Search for the cell housing the specified text and yield its (x, y) center coordinate. 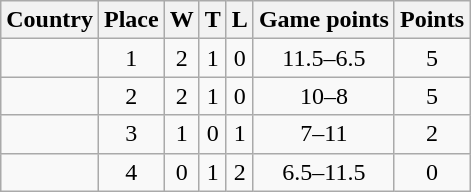
Country (50, 20)
3 (131, 134)
Game points (324, 20)
Points (432, 20)
W (182, 20)
Place (131, 20)
L (240, 20)
T (212, 20)
7–11 (324, 134)
11.5–6.5 (324, 58)
6.5–11.5 (324, 172)
4 (131, 172)
10–8 (324, 96)
